Provide the (X, Y) coordinate of the cell's center where the given text is located.  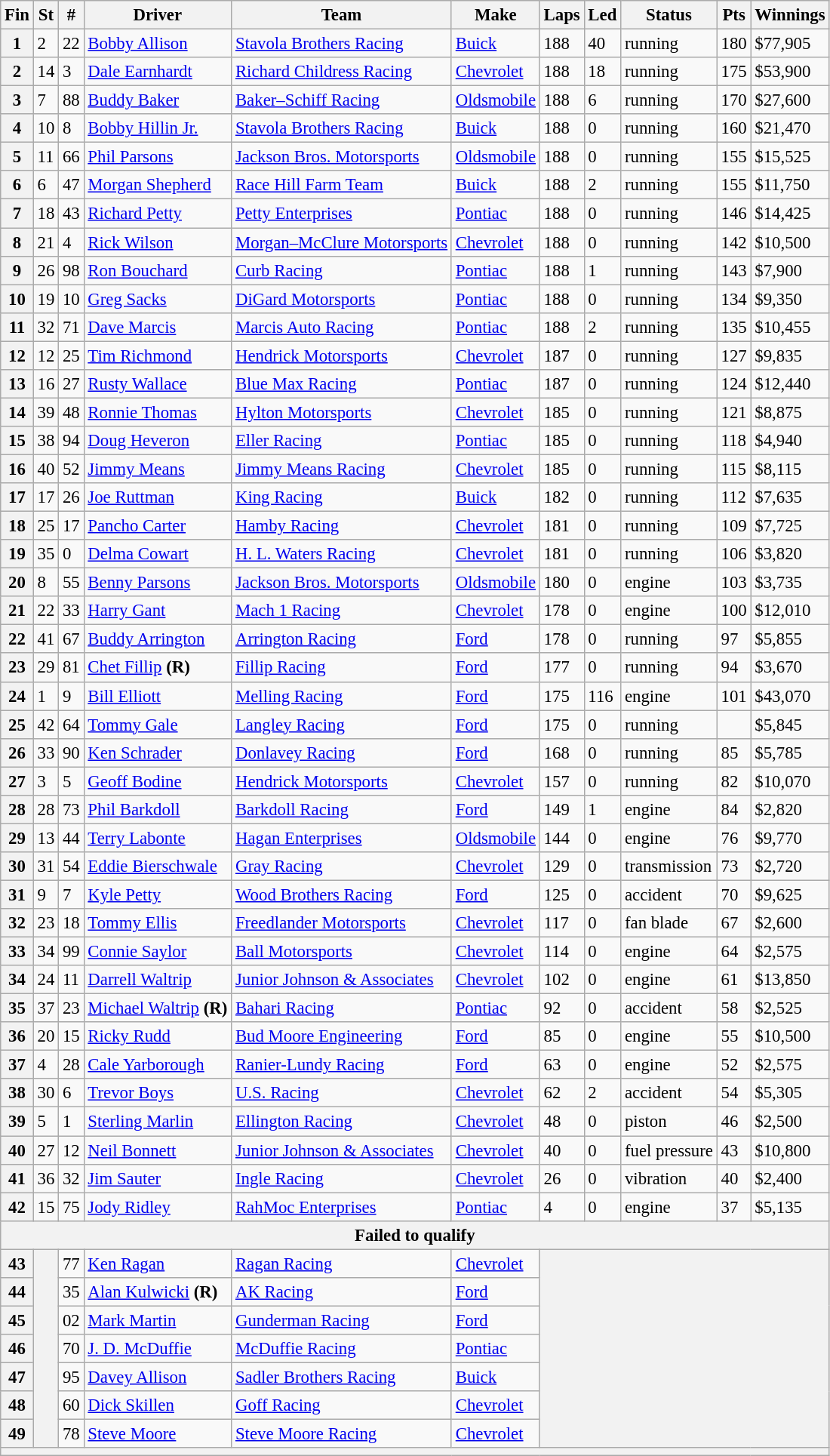
Donlavey Racing (342, 753)
Joe Ruttman (158, 497)
Ragan Racing (342, 1264)
$5,135 (790, 1207)
Buddy Baker (158, 100)
U.S. Racing (342, 1094)
$13,850 (790, 980)
142 (733, 242)
$8,115 (790, 469)
$27,600 (790, 100)
Eddie Bierschwale (158, 867)
Sadler Brothers Racing (342, 1377)
118 (733, 441)
$3,670 (790, 668)
127 (733, 356)
116 (602, 696)
149 (561, 810)
Bobby Hillin Jr. (158, 128)
Baker–Schiff Racing (342, 100)
45 (17, 1320)
Pancho Carter (158, 526)
$12,440 (790, 384)
Bahari Racing (342, 1008)
$53,900 (790, 72)
$4,940 (790, 441)
Barkdoll Racing (342, 810)
$2,500 (790, 1122)
124 (733, 384)
95 (71, 1377)
J. D. McDuffie (158, 1349)
$2,400 (790, 1178)
King Racing (342, 497)
Driver (158, 15)
Doug Heveron (158, 441)
Fillip Racing (342, 668)
106 (733, 554)
$9,835 (790, 356)
$43,070 (790, 696)
Davey Allison (158, 1377)
143 (733, 270)
134 (733, 299)
170 (733, 100)
Make (495, 15)
vibration (669, 1178)
Chet Fillip (R) (158, 668)
Laps (561, 15)
$5,855 (790, 639)
Jimmy Means Racing (342, 469)
81 (71, 668)
AK Racing (342, 1292)
49 (17, 1434)
117 (561, 923)
$2,525 (790, 1008)
102 (561, 980)
Mark Martin (158, 1320)
fuel pressure (669, 1150)
St (45, 15)
Jody Ridley (158, 1207)
63 (561, 1065)
Phil Parsons (158, 157)
$10,455 (790, 327)
$2,600 (790, 923)
$21,470 (790, 128)
$2,720 (790, 867)
RahMoc Enterprises (342, 1207)
Trevor Boys (158, 1094)
Buddy Arrington (158, 639)
Greg Sacks (158, 299)
$3,820 (790, 554)
112 (733, 497)
Fin (17, 15)
Wood Brothers Racing (342, 894)
75 (71, 1207)
99 (71, 952)
Dale Earnhardt (158, 72)
88 (71, 100)
Ricky Rudd (158, 1036)
$9,770 (790, 838)
Langley Racing (342, 725)
$5,845 (790, 725)
100 (733, 611)
$5,785 (790, 753)
Dave Marcis (158, 327)
177 (561, 668)
$7,725 (790, 526)
Rick Wilson (158, 242)
Dick Skillen (158, 1405)
129 (561, 867)
Cale Yarborough (158, 1065)
$3,735 (790, 583)
160 (733, 128)
Phil Barkdoll (158, 810)
125 (561, 894)
71 (71, 327)
Ken Schrader (158, 753)
DiGard Motorsports (342, 299)
Melling Racing (342, 696)
Petty Enterprises (342, 214)
Alan Kulwicki (R) (158, 1292)
$14,425 (790, 214)
76 (733, 838)
144 (561, 838)
piston (669, 1122)
Darrell Waltrip (158, 980)
168 (561, 753)
Steve Moore (158, 1434)
$10,070 (790, 781)
Benny Parsons (158, 583)
Race Hill Farm Team (342, 185)
Bobby Allison (158, 44)
$5,305 (790, 1094)
Tommy Gale (158, 725)
58 (733, 1008)
Morgan–McClure Motorsports (342, 242)
121 (733, 412)
77 (71, 1264)
$15,525 (790, 157)
Failed to qualify (415, 1235)
McDuffie Racing (342, 1349)
157 (561, 781)
Winnings (790, 15)
Morgan Shepherd (158, 185)
Ronnie Thomas (158, 412)
Bud Moore Engineering (342, 1036)
114 (561, 952)
$8,875 (790, 412)
$7,635 (790, 497)
82 (733, 781)
Rusty Wallace (158, 384)
Mach 1 Racing (342, 611)
Ken Ragan (158, 1264)
Richard Petty (158, 214)
Steve Moore Racing (342, 1434)
Led (602, 15)
Ball Motorsports (342, 952)
$9,625 (790, 894)
60 (71, 1405)
fan blade (669, 923)
Jimmy Means (158, 469)
Neil Bonnett (158, 1150)
$11,750 (790, 185)
61 (733, 980)
Status (669, 15)
Geoff Bodine (158, 781)
62 (561, 1094)
Curb Racing (342, 270)
Arrington Racing (342, 639)
Team (342, 15)
Freedlander Motorsports (342, 923)
Tim Richmond (158, 356)
transmission (669, 867)
Pts (733, 15)
Ranier-Lundy Racing (342, 1065)
103 (733, 583)
Delma Cowart (158, 554)
$9,350 (790, 299)
Harry Gant (158, 611)
H. L. Waters Racing (342, 554)
Gray Racing (342, 867)
182 (561, 497)
Hagan Enterprises (342, 838)
98 (71, 270)
97 (733, 639)
Sterling Marlin (158, 1122)
Richard Childress Racing (342, 72)
90 (71, 753)
92 (561, 1008)
101 (733, 696)
Connie Saylor (158, 952)
135 (733, 327)
109 (733, 526)
66 (71, 157)
115 (733, 469)
78 (71, 1434)
Gunderman Racing (342, 1320)
$10,800 (790, 1150)
Bill Elliott (158, 696)
Jim Sauter (158, 1178)
$12,010 (790, 611)
Ellington Racing (342, 1122)
$77,905 (790, 44)
Goff Racing (342, 1405)
Terry Labonte (158, 838)
84 (733, 810)
Ingle Racing (342, 1178)
Blue Max Racing (342, 384)
Ron Bouchard (158, 270)
Hamby Racing (342, 526)
02 (71, 1320)
Marcis Auto Racing (342, 327)
Kyle Petty (158, 894)
146 (733, 214)
Tommy Ellis (158, 923)
# (71, 15)
Michael Waltrip (R) (158, 1008)
$2,820 (790, 810)
Eller Racing (342, 441)
Hylton Motorsports (342, 412)
$7,900 (790, 270)
